Detect which cell encompasses the target text, then output its (X, Y) center coordinate. 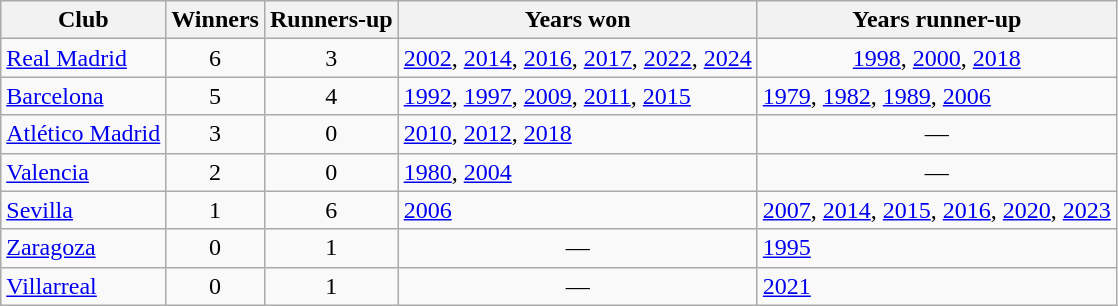
2006 (578, 210)
Winners (216, 20)
1998, 2000, 2018 (936, 58)
2002, 2014, 2016, 2017, 2022, 2024 (578, 58)
5 (216, 96)
1979, 1982, 1989, 2006 (936, 96)
4 (331, 96)
Valencia (84, 172)
Zaragoza (84, 248)
1992, 1997, 2009, 2011, 2015 (578, 96)
Years runner-up (936, 20)
Real Madrid (84, 58)
1995 (936, 248)
Barcelona (84, 96)
2021 (936, 286)
1980, 2004 (578, 172)
Runners-up (331, 20)
2007, 2014, 2015, 2016, 2020, 2023 (936, 210)
2 (216, 172)
Atlético Madrid (84, 134)
Sevilla (84, 210)
Years won (578, 20)
Club (84, 20)
Villarreal (84, 286)
2010, 2012, 2018 (578, 134)
